Pinpoint the cell where the given text exists, returning its [X, Y] midpoint coordinate. 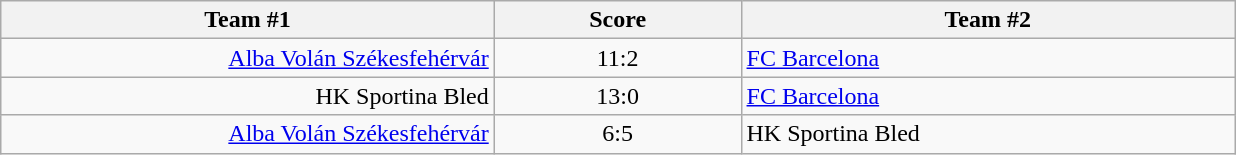
13:0 [618, 96]
6:5 [618, 134]
Team #1 [248, 20]
Team #2 [988, 20]
11:2 [618, 58]
Score [618, 20]
